Return the (x, y) coordinate for the center point of the cell that contains the specified text.  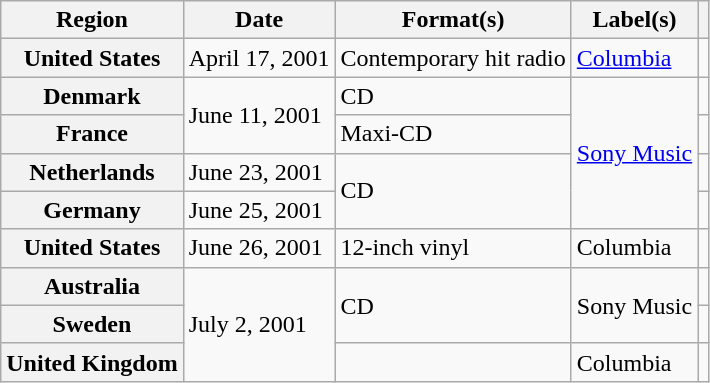
April 17, 2001 (259, 58)
12-inch vinyl (453, 248)
United Kingdom (92, 362)
Australia (92, 286)
June 23, 2001 (259, 172)
Format(s) (453, 20)
Sweden (92, 324)
France (92, 134)
June 26, 2001 (259, 248)
Germany (92, 210)
July 2, 2001 (259, 324)
June 11, 2001 (259, 115)
Label(s) (634, 20)
Date (259, 20)
Region (92, 20)
Maxi-CD (453, 134)
Contemporary hit radio (453, 58)
Denmark (92, 96)
Netherlands (92, 172)
June 25, 2001 (259, 210)
